From the cell containing the given text, extract its center point as (X, Y) coordinate. 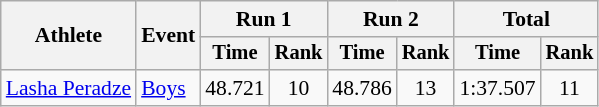
Total (526, 19)
Run 2 (390, 19)
13 (426, 88)
48.721 (234, 88)
Boys (168, 88)
11 (570, 88)
Run 1 (264, 19)
Athlete (68, 36)
48.786 (362, 88)
Lasha Peradze (68, 88)
1:37.507 (497, 88)
10 (299, 88)
Event (168, 36)
